Return the (x, y) coordinate for the center point of the cell that contains the specified text.  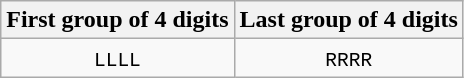
RRRR (348, 58)
Last group of 4 digits (348, 20)
LLLL (118, 58)
First group of 4 digits (118, 20)
